Return the [x, y] coordinate for the center point of the cell that contains the specified text.  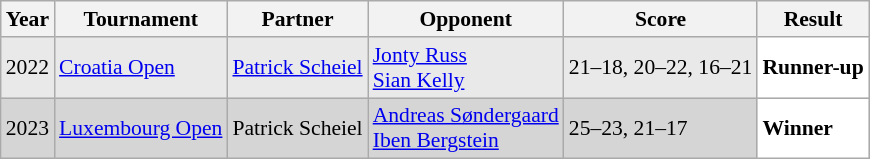
Partner [297, 19]
Result [812, 19]
Jonty Russ Sian Kelly [466, 68]
2022 [28, 68]
Winner [812, 128]
25–23, 21–17 [661, 128]
Luxembourg Open [140, 128]
Score [661, 19]
Opponent [466, 19]
Runner-up [812, 68]
Year [28, 19]
Croatia Open [140, 68]
21–18, 20–22, 16–21 [661, 68]
Andreas Søndergaard Iben Bergstein [466, 128]
2023 [28, 128]
Tournament [140, 19]
